Search for the cell housing the specified text and yield its (x, y) center coordinate. 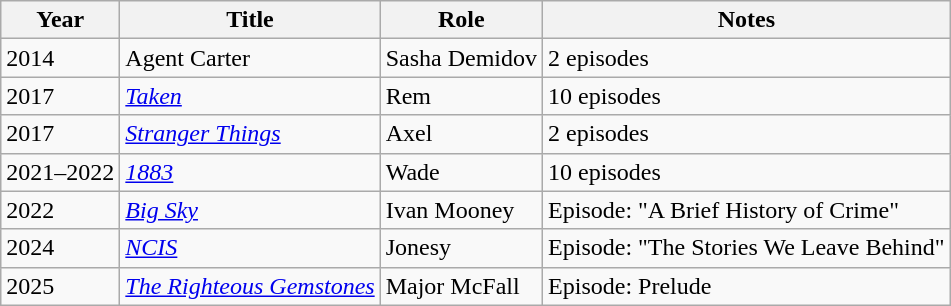
Sasha Demidov (461, 58)
Jonesy (461, 248)
The Righteous Gemstones (250, 286)
Big Sky (250, 210)
2021–2022 (60, 172)
Episode: Prelude (747, 286)
Rem (461, 96)
Ivan Mooney (461, 210)
Year (60, 20)
Role (461, 20)
Agent Carter (250, 58)
Taken (250, 96)
Notes (747, 20)
2025 (60, 286)
2022 (60, 210)
Episode: "A Brief History of Crime" (747, 210)
Episode: "The Stories We Leave Behind" (747, 248)
Title (250, 20)
NCIS (250, 248)
Wade (461, 172)
2014 (60, 58)
Stranger Things (250, 134)
1883 (250, 172)
2024 (60, 248)
Axel (461, 134)
Major McFall (461, 286)
